Provide the (x, y) coordinate of the cell's center where the given text is located.  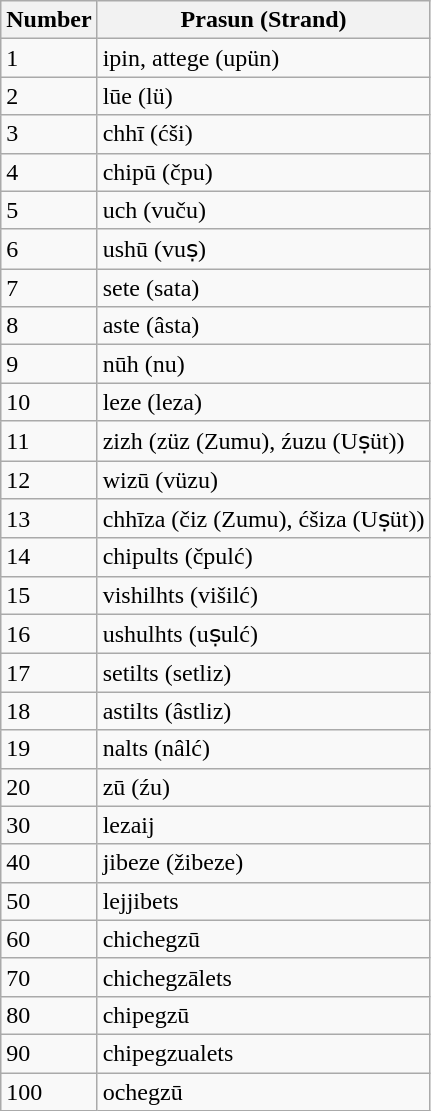
aste (âsta) (264, 326)
70 (49, 977)
40 (49, 863)
13 (49, 519)
chipegzualets (264, 1053)
90 (49, 1053)
lezaij (264, 825)
nūh (nu) (264, 364)
20 (49, 787)
17 (49, 673)
19 (49, 749)
vishilhts (višilć) (264, 595)
11 (49, 441)
2 (49, 96)
9 (49, 364)
3 (49, 134)
Number (49, 20)
setilts (setliz) (264, 673)
50 (49, 901)
60 (49, 939)
astilts (âstliz) (264, 711)
Prasun (Strand) (264, 20)
7 (49, 288)
zū (źu) (264, 787)
80 (49, 1015)
lejjibets (264, 901)
100 (49, 1091)
ushū (vuṣ) (264, 249)
chipegzū (264, 1015)
6 (49, 249)
5 (49, 210)
ochegzū (264, 1091)
nalts (nâlć) (264, 749)
leze (leza) (264, 402)
chipū (čpu) (264, 172)
uch (vuču) (264, 210)
chipults (čpulć) (264, 557)
ushulhts (uṣulć) (264, 634)
ipin, attege (upün) (264, 58)
chhīza (čiz (Zumu), ćšiza (Uṣüt)) (264, 519)
10 (49, 402)
18 (49, 711)
16 (49, 634)
15 (49, 595)
chichegzū (264, 939)
wizū (vüzu) (264, 479)
lūe (lü) (264, 96)
chichegzālets (264, 977)
12 (49, 479)
sete (sata) (264, 288)
4 (49, 172)
8 (49, 326)
1 (49, 58)
chhī (ćši) (264, 134)
14 (49, 557)
zizh (züz (Zumu), źuzu (Uṣüt)) (264, 441)
jibeze (žibeze) (264, 863)
30 (49, 825)
